Extract the [x, y] coordinate from the center of the cell holding the provided text.  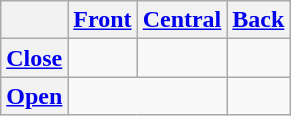
Central [182, 20]
Back [258, 20]
Front [102, 20]
Open [34, 96]
Close [34, 58]
